For the text-containing cell, return its midpoint in (X, Y) coordinate format. 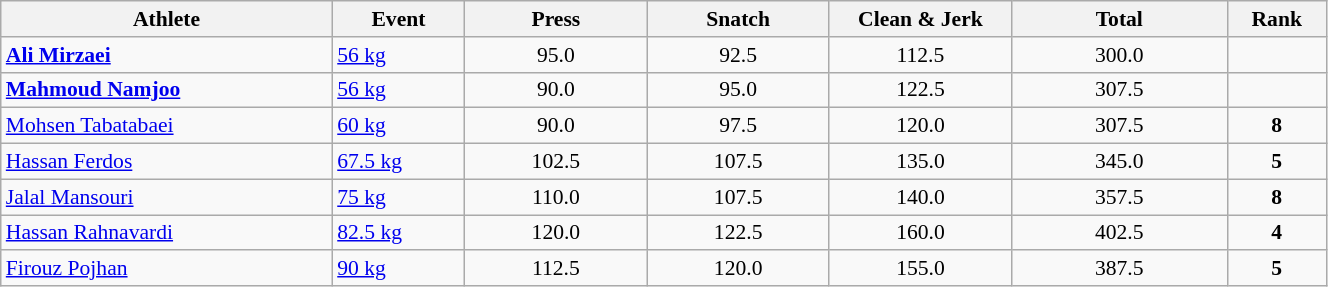
345.0 (1120, 162)
110.0 (556, 197)
Ali Mirzaei (166, 55)
160.0 (920, 233)
Press (556, 19)
90 kg (398, 269)
387.5 (1120, 269)
92.5 (738, 55)
67.5 kg (398, 162)
357.5 (1120, 197)
Athlete (166, 19)
140.0 (920, 197)
Event (398, 19)
Mahmoud Namjoo (166, 90)
402.5 (1120, 233)
155.0 (920, 269)
Firouz Pojhan (166, 269)
4 (1276, 233)
Mohsen Tabatabaei (166, 126)
Snatch (738, 19)
102.5 (556, 162)
135.0 (920, 162)
82.5 kg (398, 233)
Rank (1276, 19)
Total (1120, 19)
Hassan Ferdos (166, 162)
Jalal Mansouri (166, 197)
Clean & Jerk (920, 19)
75 kg (398, 197)
Hassan Rahnavardi (166, 233)
60 kg (398, 126)
300.0 (1120, 55)
97.5 (738, 126)
